Determine the [x, y] coordinate at the center of the cell enclosing the given text.  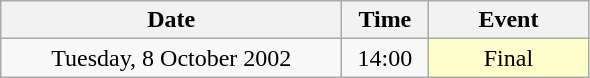
Tuesday, 8 October 2002 [172, 58]
Time [385, 20]
Event [508, 20]
14:00 [385, 58]
Date [172, 20]
Final [508, 58]
